Pinpoint the cell where the given text exists, returning its (x, y) midpoint coordinate. 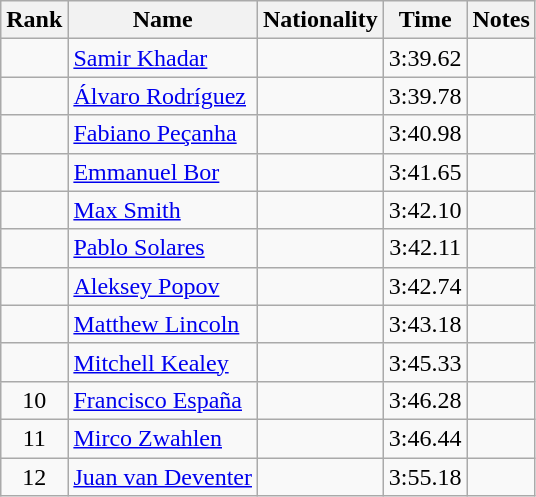
3:40.98 (425, 134)
3:46.44 (425, 438)
3:43.18 (425, 324)
11 (34, 438)
3:39.78 (425, 96)
Samir Khadar (163, 58)
12 (34, 477)
Fabiano Peçanha (163, 134)
3:39.62 (425, 58)
Matthew Lincoln (163, 324)
3:42.74 (425, 286)
Álvaro Rodríguez (163, 96)
Aleksey Popov (163, 286)
Juan van Deventer (163, 477)
Mirco Zwahlen (163, 438)
Time (425, 20)
3:45.33 (425, 362)
Name (163, 20)
3:42.11 (425, 248)
Notes (501, 20)
3:41.65 (425, 172)
Emmanuel Bor (163, 172)
Pablo Solares (163, 248)
Francisco España (163, 400)
3:42.10 (425, 210)
Rank (34, 20)
10 (34, 400)
Max Smith (163, 210)
3:55.18 (425, 477)
Mitchell Kealey (163, 362)
3:46.28 (425, 400)
Nationality (321, 20)
